Return (X, Y) of the center of cell containing provided text 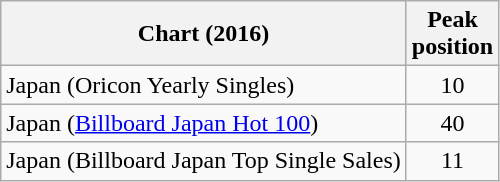
Japan (Billboard Japan Hot 100) (204, 123)
Peakposition (452, 34)
Japan (Oricon Yearly Singles) (204, 85)
40 (452, 123)
Japan (Billboard Japan Top Single Sales) (204, 161)
Chart (2016) (204, 34)
11 (452, 161)
10 (452, 85)
